Find where the given text appears and provide that cell's center as [x, y] coordinate. 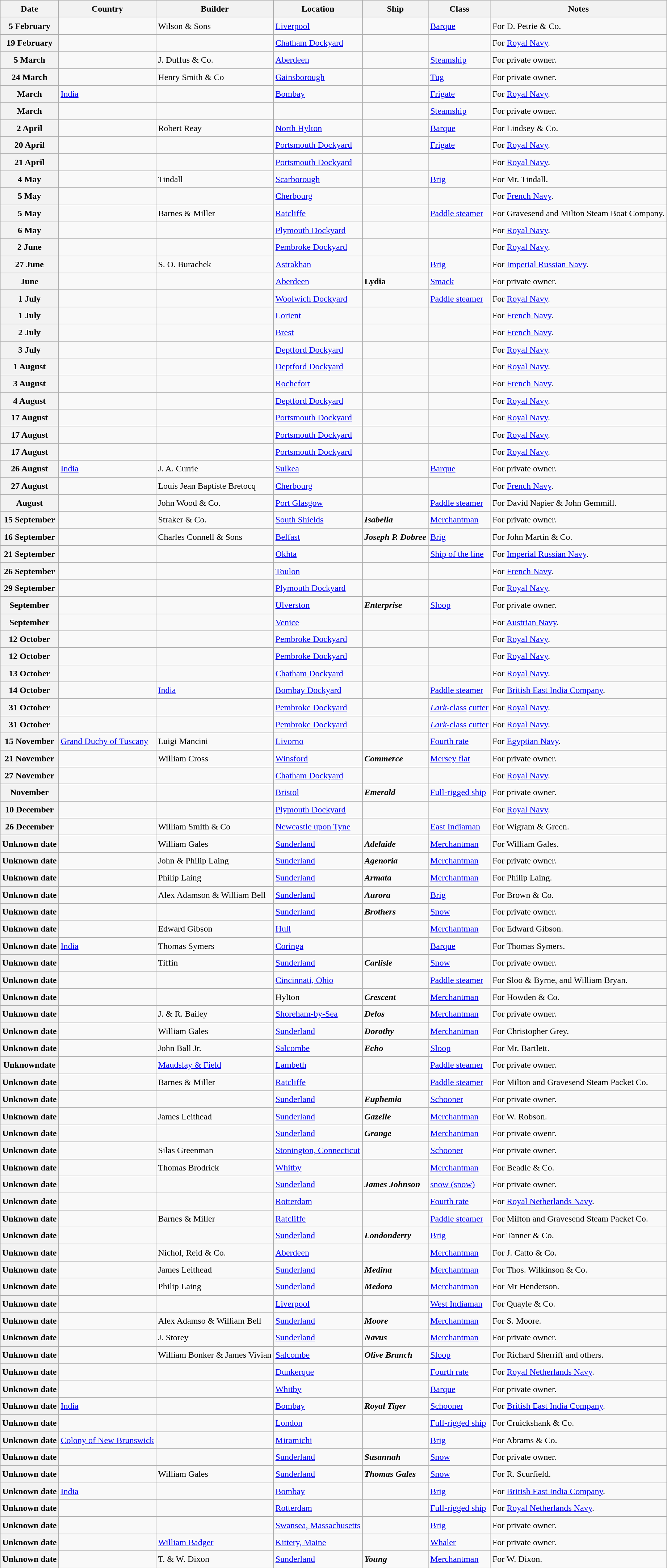
Shoreham-by-Sea [318, 1014]
East Indiaman [460, 827]
Lorient [318, 316]
Young [395, 1559]
Aurora [395, 895]
1 August [30, 366]
November [30, 793]
Adelaide [395, 844]
Luigi Mancini [215, 741]
26 August [30, 468]
24 March [30, 77]
Builder [215, 9]
For Austrian Navy. [578, 622]
Cincinnati, Ohio [318, 980]
Crescent [395, 997]
Robert Reay [215, 128]
Commerce [395, 759]
Miramichi [318, 1440]
Euphemia [395, 1099]
Port Glasgow [318, 503]
North Hylton [318, 128]
Astrakhan [318, 264]
Country [107, 9]
Londonderry [395, 1235]
For Mr. Bartlett. [578, 1048]
16 September [30, 537]
Gazelle [395, 1117]
Isabella [395, 520]
Alex Adamson & William Bell [215, 895]
3 August [30, 384]
Okhta [318, 554]
For Cruickshank & Co. [578, 1423]
Delos [395, 1014]
William Badger [215, 1542]
J. & R. Bailey [215, 1014]
For Howden & Co. [578, 997]
Carlisle [395, 963]
19 February [30, 43]
For John Martin & Co. [578, 537]
For W. Robson. [578, 1117]
Brest [318, 332]
Dorothy [395, 1031]
For S. Moore. [578, 1321]
Edward Gibson [215, 929]
T. & W. Dixon [215, 1559]
John Ball Jr. [215, 1048]
10 December [30, 810]
For Thomas Symers. [578, 946]
Bristol [318, 793]
Thomas Symers [215, 946]
For Sloo & Byrne, and William Bryan. [578, 980]
Moore [395, 1321]
15 September [30, 520]
Mersey flat [460, 759]
5 February [30, 26]
27 June [30, 264]
Colony of New Brunswick [107, 1440]
Livorno [318, 741]
26 December [30, 827]
For Mr Henderson. [578, 1287]
For J. Catto & Co. [578, 1253]
Agenoria [395, 861]
Scarborough [318, 179]
Date [30, 9]
Maudslay & Field [215, 1065]
Royal Tiger [395, 1406]
For Edward Gibson. [578, 929]
Charles Connell & Sons [215, 537]
Emerald [395, 793]
For Egyptian Navy. [578, 741]
Newcastle upon Tyne [318, 827]
For Beadle & Co. [578, 1167]
4 May [30, 179]
S. O. Burachek [215, 264]
Smack [460, 282]
Venice [318, 622]
For Christopher Grey. [578, 1031]
June [30, 282]
For William Gales. [578, 844]
For Quayle & Co. [578, 1304]
For Thos. Wilkinson & Co. [578, 1269]
For Brown & Co. [578, 895]
20 April [30, 145]
Gainsborough [318, 77]
For private owenr. [578, 1133]
Lydia [395, 282]
Enterprise [395, 605]
For W. Dixon. [578, 1559]
2 July [30, 332]
For Tanner & Co. [578, 1235]
Sulkea [318, 468]
Lambeth [318, 1065]
Tiffin [215, 963]
Unknowndate [30, 1065]
3 July [30, 350]
West Indiaman [460, 1304]
21 April [30, 162]
William Bonker & James Vivian [215, 1355]
Stonington, Connecticut [318, 1151]
J. A. Currie [215, 468]
Medina [395, 1269]
J. Storey [215, 1338]
Hull [318, 929]
For David Napier & John Gemmill. [578, 503]
5 March [30, 60]
John & Philip Laing [215, 861]
Brothers [395, 912]
August [30, 503]
29 September [30, 588]
Ulverston [318, 605]
Woolwich Dockyard [318, 298]
South Shields [318, 520]
Olive Branch [395, 1355]
4 August [30, 400]
London [318, 1423]
For Abrams & Co. [578, 1440]
Kittery, Maine [318, 1542]
For D. Petrie & Co. [578, 26]
Location [318, 9]
For Philip Laing. [578, 878]
Susannah [395, 1457]
Bombay Dockyard [318, 690]
For Mr. Tindall. [578, 179]
For R. Scurfield. [578, 1474]
For Gravesend and Milton Steam Boat Company. [578, 214]
James Johnson [395, 1185]
Joseph P. Dobree [395, 537]
Toulon [318, 571]
Thomas Gales [395, 1474]
Whaler [460, 1542]
21 November [30, 759]
Alex Adamso & William Bell [215, 1321]
Tindall [215, 179]
For Lindsey & Co. [578, 128]
William Smith & Co [215, 827]
Winsford [318, 759]
Hylton [318, 997]
snow (snow) [460, 1185]
Echo [395, 1048]
Tug [460, 77]
Coringa [318, 946]
Armata [395, 878]
6 May [30, 230]
13 October [30, 673]
For Richard Sherriff and others. [578, 1355]
Henry Smith & Co [215, 77]
15 November [30, 741]
Thomas Brodrick [215, 1167]
Ship [395, 9]
Notes [578, 9]
27 August [30, 486]
William Cross [215, 759]
2 April [30, 128]
Dunkerque [318, 1372]
Class [460, 9]
27 November [30, 775]
Ship of the line [460, 554]
Rochefort [318, 384]
2 June [30, 248]
Louis Jean Baptiste Bretocq [215, 486]
Straker & Co. [215, 520]
Grand Duchy of Tuscany [107, 741]
26 September [30, 571]
Silas Greenman [215, 1151]
Medora [395, 1287]
Navus [395, 1338]
14 October [30, 690]
John Wood & Co. [215, 503]
Wilson & Sons [215, 26]
21 September [30, 554]
Grange [395, 1133]
For Wigram & Green. [578, 827]
Nichol, Reid & Co. [215, 1253]
Belfast [318, 537]
J. Duffus & Co. [215, 60]
Swansea, Massachusetts [318, 1525]
